From the cell containing the given text, extract its center point as [x, y] coordinate. 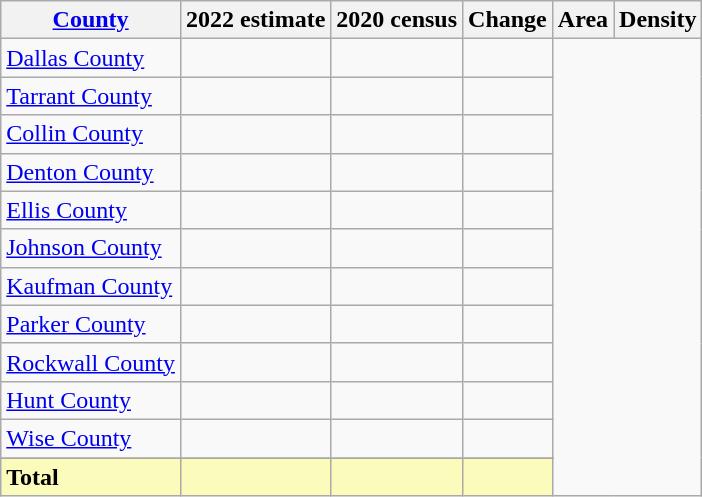
Change [508, 20]
Parker County [91, 324]
Ellis County [91, 210]
Kaufman County [91, 286]
Collin County [91, 134]
2022 estimate [255, 20]
Tarrant County [91, 96]
Wise County [91, 438]
Total [91, 477]
2020 census [397, 20]
Dallas County [91, 58]
Denton County [91, 172]
Hunt County [91, 400]
County [91, 20]
Area [582, 20]
Rockwall County [91, 362]
Johnson County [91, 248]
Density [658, 20]
